Scan for the cell matching the given text and deliver its [X, Y] coordinate at center. 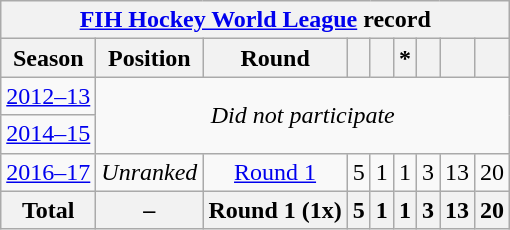
Position [150, 58]
Season [48, 58]
Round 1 (1x) [275, 210]
Round 1 [275, 172]
2016–17 [48, 172]
2014–15 [48, 134]
* [404, 58]
Round [275, 58]
2012–13 [48, 96]
Total [48, 210]
– [150, 210]
Unranked [150, 172]
Did not participate [303, 115]
FIH Hockey World League record [256, 20]
